Extract the [X, Y] coordinate from the center of the cell holding the provided text.  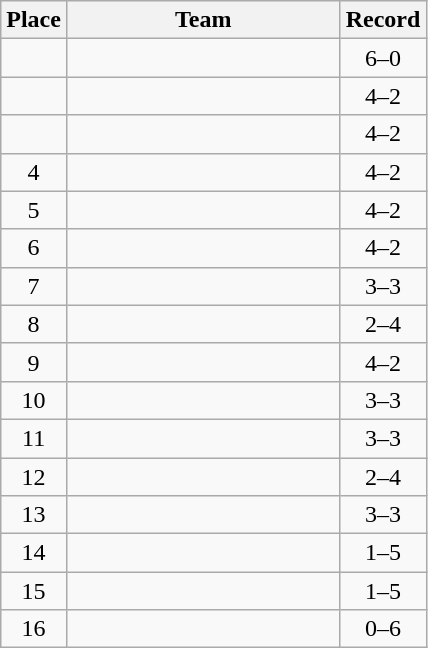
6 [34, 248]
6–0 [383, 58]
7 [34, 286]
Team [203, 20]
12 [34, 477]
Place [34, 20]
9 [34, 362]
11 [34, 438]
13 [34, 515]
15 [34, 591]
10 [34, 400]
14 [34, 553]
4 [34, 172]
0–6 [383, 629]
8 [34, 324]
16 [34, 629]
Record [383, 20]
5 [34, 210]
